For the text-containing cell, return its midpoint in (X, Y) coordinate format. 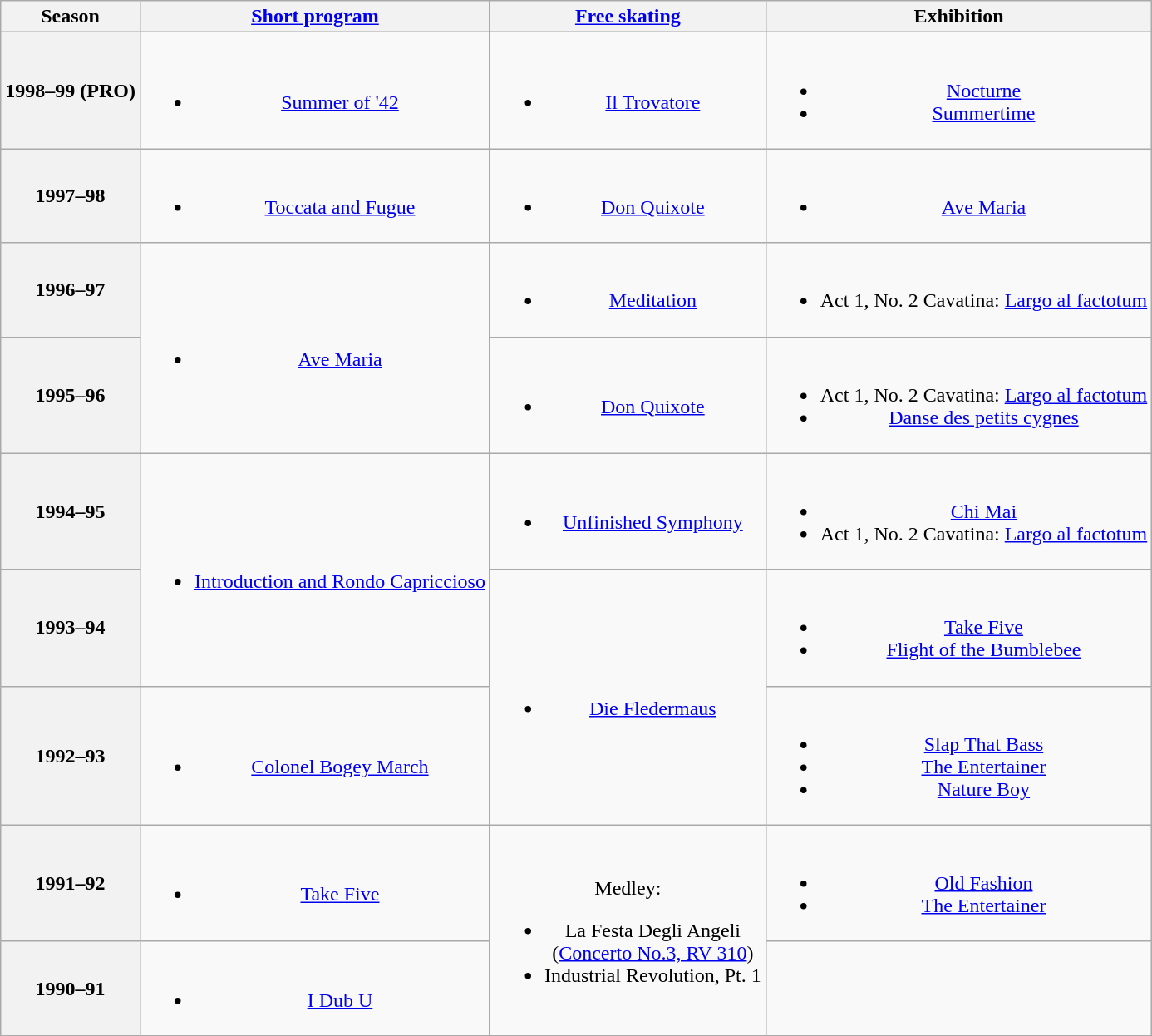
Toccata and Fugue (314, 196)
Take FiveFlight of the Bumblebee (959, 628)
Act 1, No. 2 Cavatina: Largo al factotum (959, 289)
1992–93 (71, 755)
I Dub U (314, 988)
Colonel Bogey March (314, 755)
Meditation (628, 289)
1991–92 (71, 883)
Act 1, No. 2 Cavatina: Largo al factotumDanse des petits cygnes (959, 395)
Short program (314, 17)
Exhibition (959, 17)
1995–96 (71, 395)
Season (71, 17)
Free skating (628, 17)
Slap That BassThe EntertainerNature Boy (959, 755)
Introduction and Rondo Capriccioso (314, 570)
NocturneSummertime (959, 91)
Die Fledermaus (628, 697)
Medley:La Festa Degli Angeli(Concerto No.3, RV 310)Industrial Revolution, Pt. 1 (628, 930)
Summer of '42 (314, 91)
1998–99 (PRO) (71, 91)
1996–97 (71, 289)
Unfinished Symphony (628, 511)
1994–95 (71, 511)
Take Five (314, 883)
1990–91 (71, 988)
Chi MaiAct 1, No. 2 Cavatina: Largo al factotum (959, 511)
Old FashionThe Entertainer (959, 883)
1997–98 (71, 196)
1993–94 (71, 628)
Il Trovatore (628, 91)
